Capture the cell that displays the provided text and extract its (X, Y) central coordinate. 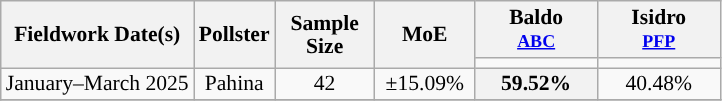
59.52% (536, 84)
Sample Size (325, 34)
MoE (425, 34)
IsidroPFP (658, 30)
42 (325, 84)
Fieldwork Date(s) (98, 34)
January–March 2025 (98, 84)
±15.09% (425, 84)
Pahina (234, 84)
BaldoABC (536, 30)
Pollster (234, 34)
40.48% (658, 84)
